Output the [x, y] coordinate of the center of the cell containing the given text.  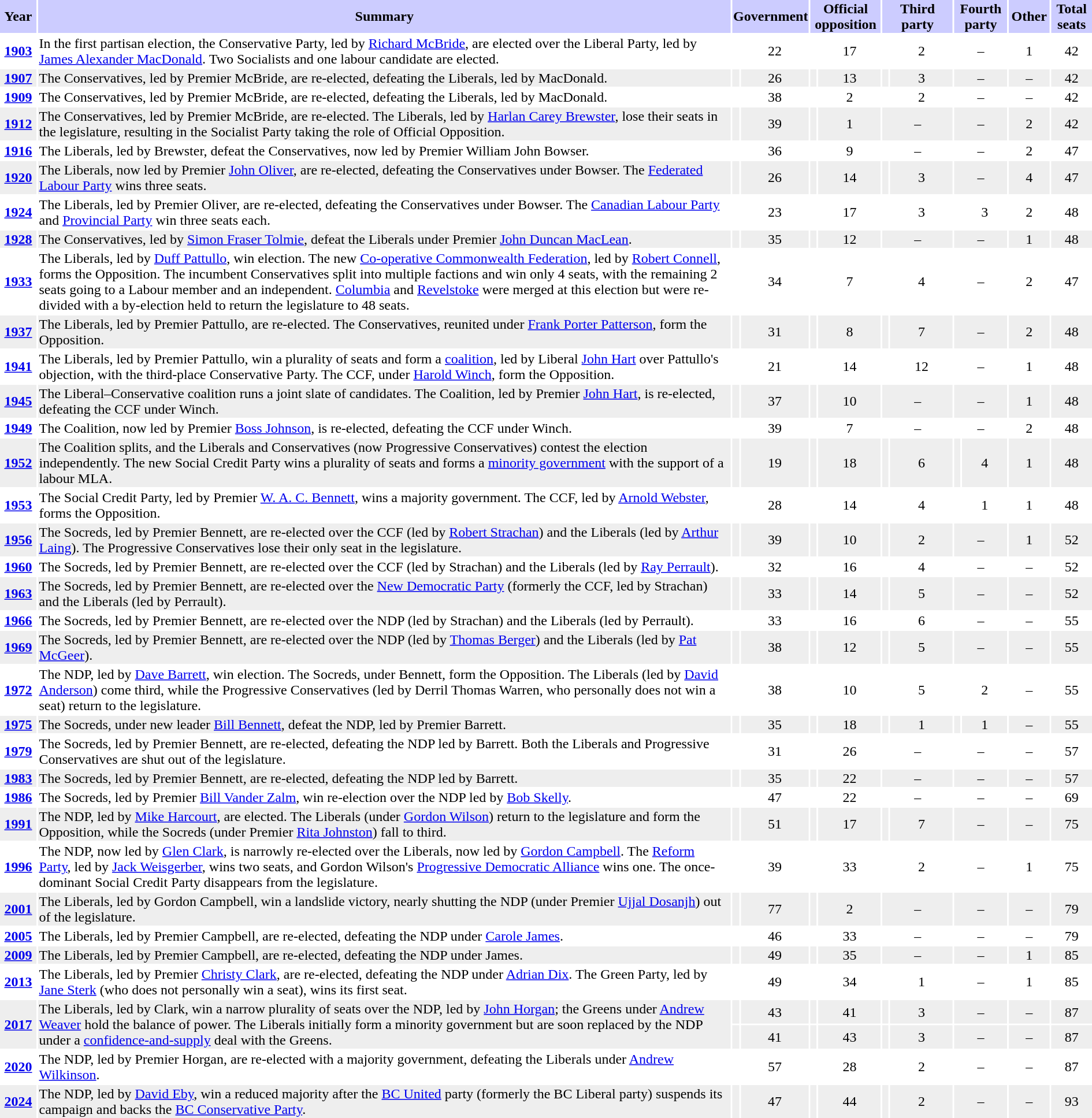
The Liberals, led by Brewster, defeat the Conservatives, now led by Premier William John Bowser. [385, 151]
1991 [18, 824]
69 [1072, 797]
1972 [18, 690]
1952 [18, 463]
Third party [918, 16]
Summary [385, 16]
The Liberals, now led by Premier John Oliver, are re-elected, defeating the Conservatives under Bowser. The Federated Labour Party wins three seats. [385, 178]
Total seats [1072, 16]
19 [775, 463]
93 [1072, 1101]
1975 [18, 725]
The Liberals, led by Gordon Campbell, win a landslide victory, nearly shutting the NDP (under Premier Ujjal Dosanjh) out of the legislature. [385, 909]
The Social Credit Party, led by Premier W. A. C. Bennett, wins a majority government. The CCF, led by Arnold Webster, forms the Opposition. [385, 505]
1963 [18, 594]
13 [849, 78]
1937 [18, 332]
The Socreds, led by Premier Bennett, are re-elected over the NDP (led by Thomas Berger) and the Liberals (led by Pat McGeer). [385, 647]
21 [775, 366]
1907 [18, 78]
1953 [18, 505]
46 [775, 936]
The Liberals, led by Premier Campbell, are re-elected, defeating the NDP under James. [385, 955]
2009 [18, 955]
2024 [18, 1101]
1933 [18, 282]
The Conservatives, led by Simon Fraser Tolmie, defeat the Liberals under Premier John Duncan MacLean. [385, 239]
Fourth party [981, 16]
1979 [18, 751]
Official opposition [846, 16]
1969 [18, 647]
1903 [18, 51]
1996 [18, 867]
1945 [18, 401]
The Socreds, led by Premier Bill Vander Zalm, win re-election over the NDP led by Bob Skelly. [385, 797]
51 [775, 824]
2017 [18, 1024]
1916 [18, 151]
1912 [18, 124]
The Socreds, led by Premier Bennett, are re-elected, defeating the NDP led by Barrett. [385, 778]
The Socreds, led by Premier Bennett, are re-elected over the NDP (led by Strachan) and the Liberals (led by Perrault). [385, 621]
The Socreds, under new leader Bill Bennett, defeat the NDP, led by Premier Barrett. [385, 725]
Other [1029, 16]
1966 [18, 621]
The Coalition, now led by Premier Boss Johnson, is re-elected, defeating the CCF under Winch. [385, 428]
77 [775, 909]
1928 [18, 239]
36 [775, 151]
1924 [18, 213]
1920 [18, 178]
1941 [18, 366]
Government [771, 16]
23 [775, 213]
The Socreds, led by Premier Bennett, are re-elected over the CCF (led by Strachan) and the Liberals (led by Ray Perrault). [385, 567]
2013 [18, 982]
2020 [18, 1067]
The NDP, led by Premier Horgan, are re-elected with a majority government, defeating the Liberals under Andrew Wilkinson. [385, 1067]
2001 [18, 909]
2005 [18, 936]
37 [775, 401]
8 [849, 332]
The Liberals, led by Premier Campbell, are re-elected, defeating the NDP under Carole James. [385, 936]
1909 [18, 97]
1986 [18, 797]
1960 [18, 567]
The Liberals, led by Premier Pattullo, are re-elected. The Conservatives, reunited under Frank Porter Patterson, form the Opposition. [385, 332]
1983 [18, 778]
Year [18, 16]
1956 [18, 540]
44 [849, 1101]
32 [775, 567]
1949 [18, 428]
9 [849, 151]
